Provide the [x, y] coordinate of the cell's center where the given text is located.  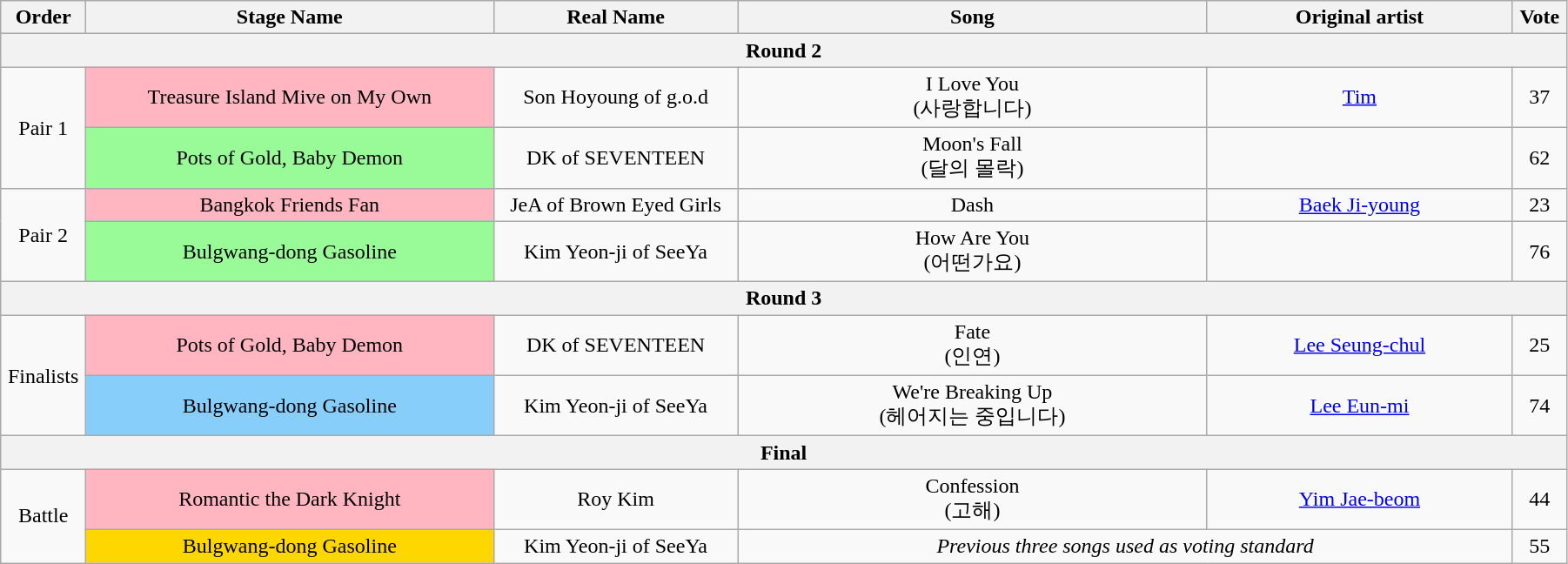
Vote [1539, 17]
Round 2 [784, 50]
Yim Jae-beom [1359, 500]
55 [1539, 546]
76 [1539, 252]
Lee Eun-mi [1359, 406]
Moon's Fall(달의 몰락) [973, 158]
Fate(인연) [973, 346]
74 [1539, 406]
Original artist [1359, 17]
Finalists [44, 376]
Real Name [616, 17]
62 [1539, 158]
Dash [973, 205]
Stage Name [290, 17]
25 [1539, 346]
Battle [44, 516]
Order [44, 17]
Baek Ji-young [1359, 205]
23 [1539, 205]
44 [1539, 500]
Son Hoyoung of g.o.d [616, 97]
How Are You(어떤가요) [973, 252]
Song [973, 17]
Round 3 [784, 299]
Pair 1 [44, 127]
JeA of Brown Eyed Girls [616, 205]
Confession(고해) [973, 500]
Romantic the Dark Knight [290, 500]
Lee Seung-chul [1359, 346]
Bangkok Friends Fan [290, 205]
37 [1539, 97]
I Love You(사랑합니다) [973, 97]
Tim [1359, 97]
Final [784, 453]
Previous three songs used as voting standard [1125, 546]
Pair 2 [44, 235]
We're Breaking Up(헤어지는 중입니다) [973, 406]
Roy Kim [616, 500]
Treasure Island Mive on My Own [290, 97]
